Provide the [X, Y] coordinate of the cell's center where the given text is located.  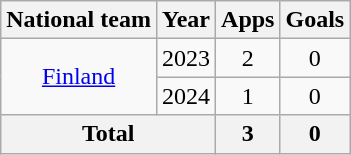
National team [79, 20]
1 [248, 96]
Year [186, 20]
Goals [315, 20]
3 [248, 134]
Finland [79, 77]
2024 [186, 96]
2 [248, 58]
Apps [248, 20]
2023 [186, 58]
Total [108, 134]
